Find where the given text appears and provide that cell's center as [X, Y] coordinate. 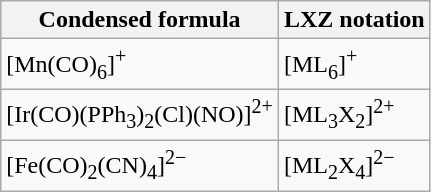
Condensed formula [140, 20]
[Mn(CO)6]+ [140, 64]
[ML6]+ [354, 64]
LXZ notation [354, 20]
[Fe(CO)2(CN)4]2− [140, 166]
[ML3X2]2+ [354, 116]
[Ir(CO)(PPh3)2(Cl)(NO)]2+ [140, 116]
[ML2X4]2− [354, 166]
